Return the (x, y) coordinate for the center point of the cell that contains the specified text.  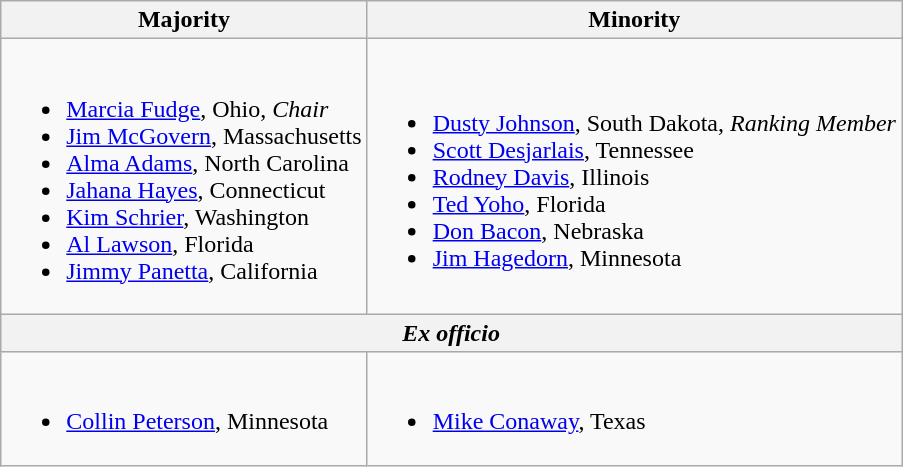
Minority (634, 20)
Majority (184, 20)
Mike Conaway, Texas (634, 408)
Ex officio (452, 333)
Collin Peterson, Minnesota (184, 408)
